Output the [x, y] coordinate of the center of the cell containing the given text.  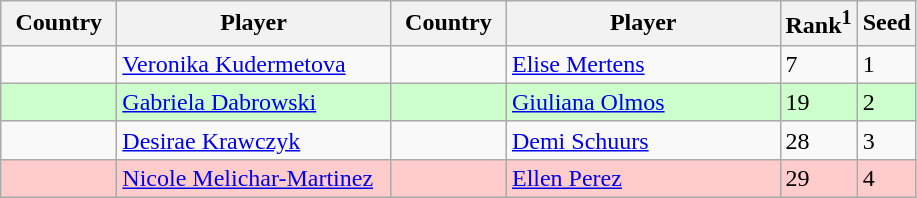
29 [818, 178]
Ellen Perez [643, 178]
Nicole Melichar-Martinez [254, 178]
2 [886, 102]
Giuliana Olmos [643, 102]
28 [818, 140]
4 [886, 178]
Demi Schuurs [643, 140]
Seed [886, 24]
Rank1 [818, 24]
19 [818, 102]
Desirae Krawczyk [254, 140]
1 [886, 64]
7 [818, 64]
Gabriela Dabrowski [254, 102]
Veronika Kudermetova [254, 64]
Elise Mertens [643, 64]
3 [886, 140]
